Find where the given text appears and provide that cell's center as (x, y) coordinate. 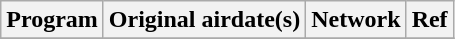
Original airdate(s) (204, 20)
Ref (430, 20)
Network (356, 20)
Program (52, 20)
